Pinpoint the cell where the given text exists, returning its (X, Y) midpoint coordinate. 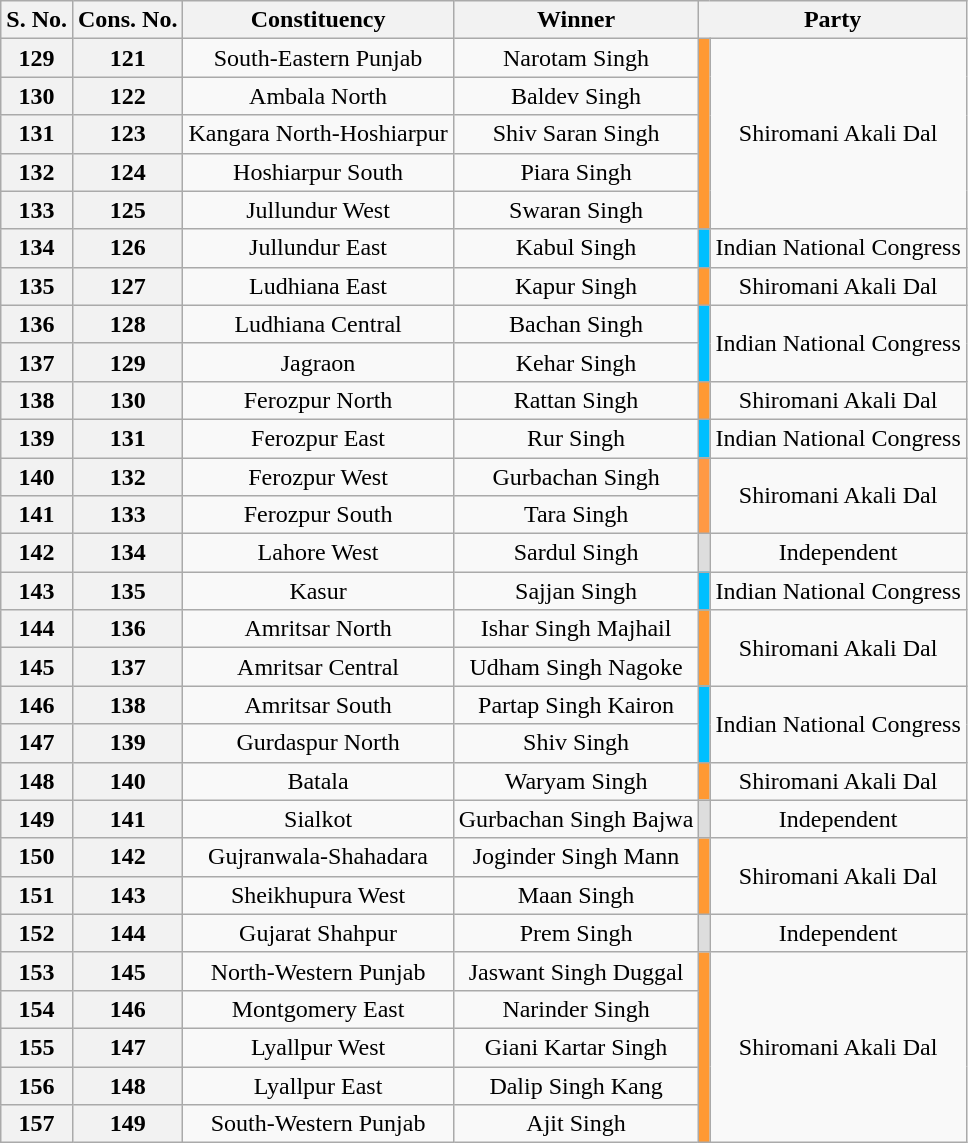
Giani Kartar Singh (576, 1047)
Lahore West (318, 553)
154 (37, 1009)
Lyallpur East (318, 1085)
125 (127, 210)
Piara Singh (576, 172)
Gurbachan Singh Bajwa (576, 819)
Swaran Singh (576, 210)
Jullundur West (318, 210)
Winner (576, 20)
121 (127, 58)
Udham Singh Nagoke (576, 667)
Sialkot (318, 819)
Gurbachan Singh (576, 477)
Kabul Singh (576, 248)
South-Western Punjab (318, 1124)
Amritsar Central (318, 667)
Gujranwala-Shahadara (318, 857)
126 (127, 248)
Shiv Singh (576, 743)
Gurdaspur North (318, 743)
Sardul Singh (576, 553)
Ambala North (318, 96)
153 (37, 971)
Bachan Singh (576, 324)
Ishar Singh Majhail (576, 629)
Amritsar South (318, 705)
Ludhiana East (318, 286)
Batala (318, 781)
Rur Singh (576, 438)
Jagraon (318, 362)
Maan Singh (576, 895)
124 (127, 172)
Kehar Singh (576, 362)
Waryam Singh (576, 781)
150 (37, 857)
Cons. No. (127, 20)
Sajjan Singh (576, 591)
Sheikhupura West (318, 895)
Jaswant Singh Duggal (576, 971)
Lyallpur West (318, 1047)
Shiv Saran Singh (576, 134)
156 (37, 1085)
Ferozpur North (318, 400)
Party (832, 20)
Gujarat Shahpur (318, 933)
Rattan Singh (576, 400)
127 (127, 286)
Partap Singh Kairon (576, 705)
157 (37, 1124)
155 (37, 1047)
Kapur Singh (576, 286)
Constituency (318, 20)
Hoshiarpur South (318, 172)
Kangara North-Hoshiarpur (318, 134)
Amritsar North (318, 629)
Montgomery East (318, 1009)
Narotam Singh (576, 58)
Ajit Singh (576, 1124)
S. No. (37, 20)
Prem Singh (576, 933)
Kasur (318, 591)
152 (37, 933)
Ferozpur East (318, 438)
128 (127, 324)
151 (37, 895)
Joginder Singh Mann (576, 857)
123 (127, 134)
Ludhiana Central (318, 324)
Baldev Singh (576, 96)
North-Western Punjab (318, 971)
Tara Singh (576, 515)
South-Eastern Punjab (318, 58)
Ferozpur West (318, 477)
Dalip Singh Kang (576, 1085)
Ferozpur South (318, 515)
Jullundur East (318, 248)
122 (127, 96)
Narinder Singh (576, 1009)
